Capture the cell that displays the provided text and extract its [x, y] central coordinate. 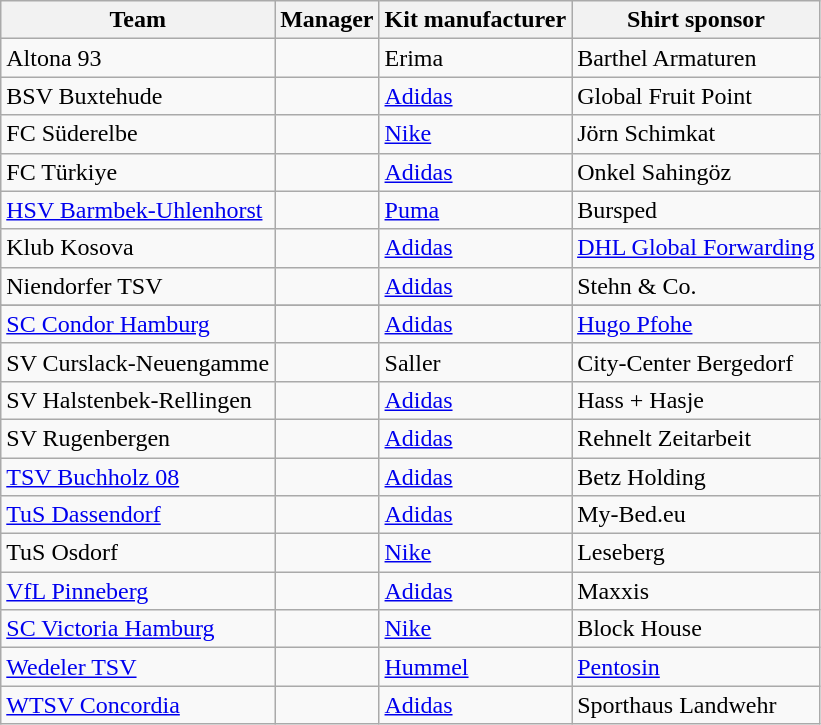
FC Türkiye [138, 172]
Erima [476, 58]
My-Bed.eu [696, 515]
Leseberg [696, 553]
SV Curslack-Neuengamme [138, 362]
Stehn & Co. [696, 286]
Altona 93 [138, 58]
BSV Buxtehude [138, 96]
HSV Barmbek-Uhlenhorst [138, 210]
Jörn Schimkat [696, 134]
DHL Global Forwarding [696, 248]
VfL Pinneberg [138, 591]
Manager [327, 20]
Hass + Hasje [696, 400]
Sporthaus Landwehr [696, 705]
FC Süderelbe [138, 134]
Maxxis [696, 591]
City-Center Bergedorf [696, 362]
Shirt sponsor [696, 20]
Klub Kosova [138, 248]
Block House [696, 629]
Betz Holding [696, 477]
Puma [476, 210]
Global Fruit Point [696, 96]
SC Victoria Hamburg [138, 629]
WTSV Concordia [138, 705]
Bursped [696, 210]
SC Condor Hamburg [138, 324]
Team [138, 20]
Rehnelt Zeitarbeit [696, 438]
Onkel Sahingöz [696, 172]
Kit manufacturer [476, 20]
Saller [476, 362]
Wedeler TSV [138, 667]
Niendorfer TSV [138, 286]
Pentosin [696, 667]
Hummel [476, 667]
Barthel Armaturen [696, 58]
TuS Osdorf [138, 553]
TSV Buchholz 08 [138, 477]
Hugo Pfohe [696, 324]
TuS Dassendorf [138, 515]
SV Halstenbek-Rellingen [138, 400]
SV Rugenbergen [138, 438]
